Return [X, Y] of the center of cell containing provided text 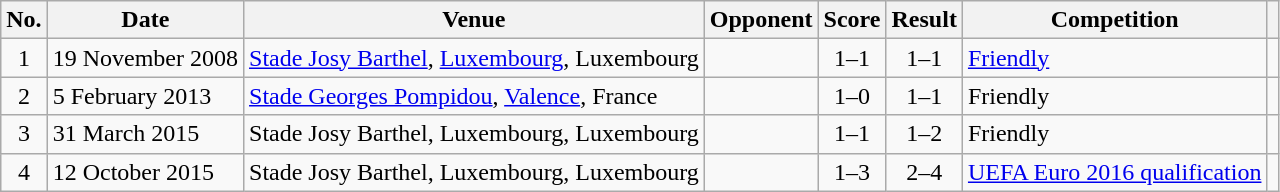
Result [924, 20]
Stade Georges Pompidou, Valence, France [474, 96]
2 [24, 96]
19 November 2008 [145, 58]
Score [852, 20]
No. [24, 20]
4 [24, 172]
Date [145, 20]
1 [24, 58]
Competition [1114, 20]
Opponent [761, 20]
UEFA Euro 2016 qualification [1114, 172]
12 October 2015 [145, 172]
2–4 [924, 172]
5 February 2013 [145, 96]
1–3 [852, 172]
1–0 [852, 96]
1–2 [924, 134]
31 March 2015 [145, 134]
3 [24, 134]
Venue [474, 20]
